Pinpoint the cell where the given text exists, returning its [X, Y] midpoint coordinate. 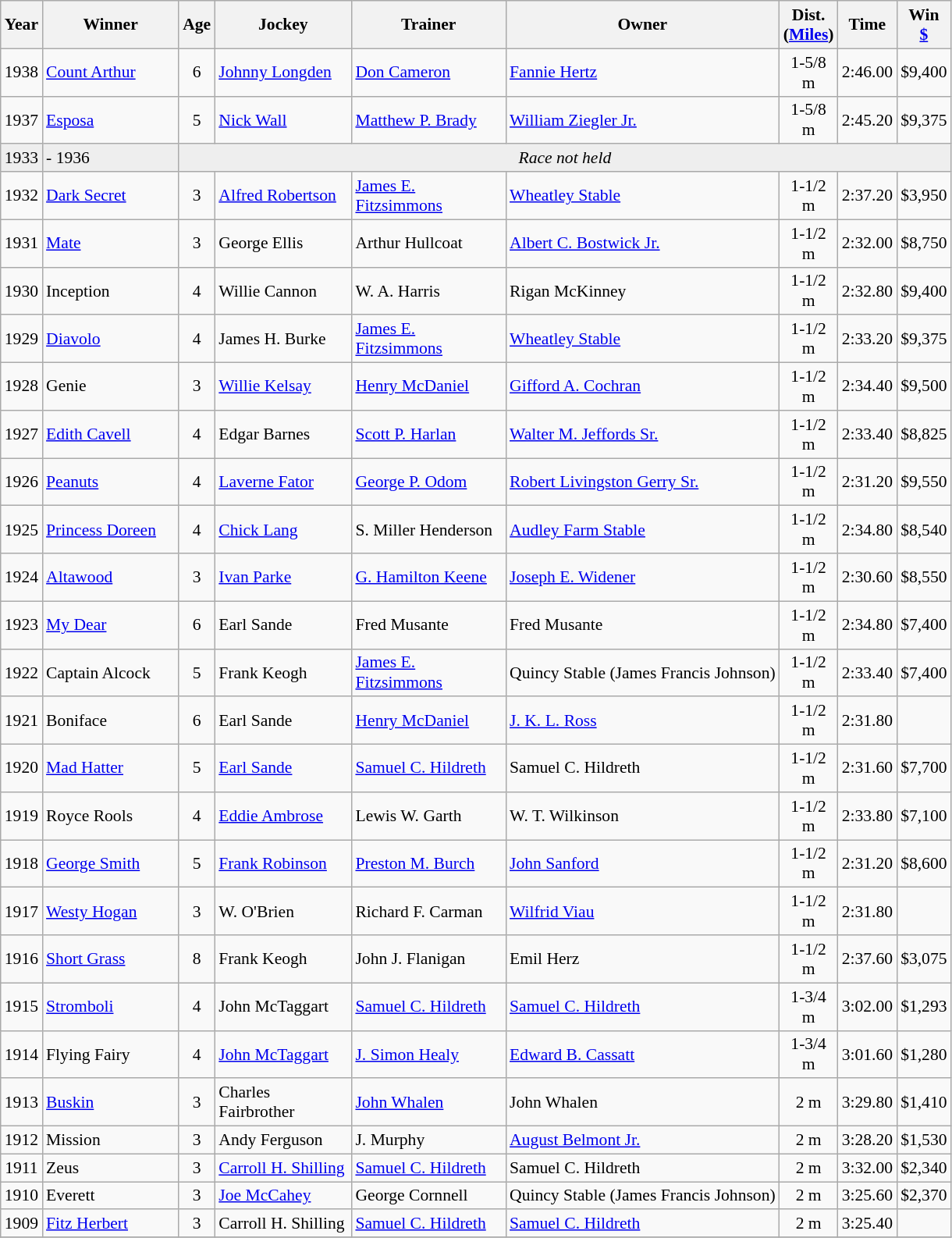
3:25.40 [868, 1224]
1912 [22, 1140]
Robert Livingston Gerry Sr. [643, 482]
- 1936 [111, 158]
Count Arthur [111, 72]
2:45.20 [868, 120]
Peanuts [111, 482]
2:33.80 [868, 816]
1930 [22, 290]
Alfred Robertson [282, 195]
Time [868, 25]
1932 [22, 195]
William Ziegler Jr. [643, 120]
1919 [22, 816]
August Belmont Jr. [643, 1140]
Walter M. Jeffords Sr. [643, 434]
Inception [111, 290]
Fannie Hertz [643, 72]
$8,550 [924, 578]
2:30.60 [868, 578]
Altawood [111, 578]
Edgar Barnes [282, 434]
2:34.40 [868, 387]
John J. Flanigan [428, 959]
2:31.60 [868, 768]
2:33.20 [868, 339]
Everett [111, 1196]
3:29.80 [868, 1102]
Buskin [111, 1102]
My Dear [111, 624]
Ivan Parke [282, 578]
Lewis W. Garth [428, 816]
W. O'Brien [282, 912]
Eddie Ambrose [282, 816]
$9,500 [924, 387]
George P. Odom [428, 482]
J. K. L. Ross [643, 721]
Charles Fairbrother [282, 1102]
Richard F. Carman [428, 912]
Edith Cavell [111, 434]
Frank Robinson [282, 863]
Race not held [565, 158]
Genie [111, 387]
3:25.60 [868, 1196]
1909 [22, 1224]
$7,700 [924, 768]
Emil Herz [643, 959]
2:32.80 [868, 290]
$3,950 [924, 195]
James H. Burke [282, 339]
Arthur Hullcoat [428, 244]
$8,825 [924, 434]
George Ellis [282, 244]
Westy Hogan [111, 912]
$9,550 [924, 482]
$2,340 [924, 1168]
1927 [22, 434]
1938 [22, 72]
1920 [22, 768]
W. T. Wilkinson [643, 816]
Dark Secret [111, 195]
W. A. Harris [428, 290]
1918 [22, 863]
Scott P. Harlan [428, 434]
Willie Cannon [282, 290]
Esposa [111, 120]
$8,600 [924, 863]
Joseph E. Widener [643, 578]
1922 [22, 673]
J. Murphy [428, 1140]
Owner [643, 25]
Age [197, 25]
G. Hamilton Keene [428, 578]
Nick Wall [282, 120]
1914 [22, 1054]
Short Grass [111, 959]
Fitz Herbert [111, 1224]
3:01.60 [868, 1054]
Dist. (Miles) [808, 25]
Wilfrid Viau [643, 912]
Captain Alcock [111, 673]
S. Miller Henderson [428, 529]
1933 [22, 158]
Jockey [282, 25]
$7,100 [924, 816]
Albert C. Bostwick Jr. [643, 244]
Don Cameron [428, 72]
Laverne Fator [282, 482]
Matthew P. Brady [428, 120]
Zeus [111, 1168]
1928 [22, 387]
2:32.00 [868, 244]
Win$ [924, 25]
1937 [22, 120]
3:32.00 [868, 1168]
1926 [22, 482]
$1,410 [924, 1102]
1925 [22, 529]
Royce Rools [111, 816]
Boniface [111, 721]
Flying Fairy [111, 1054]
$2,370 [924, 1196]
1931 [22, 244]
George Smith [111, 863]
Joe McCahey [282, 1196]
1917 [22, 912]
Princess Doreen [111, 529]
1913 [22, 1102]
$1,280 [924, 1054]
Year [22, 25]
1910 [22, 1196]
$3,075 [924, 959]
1916 [22, 959]
Stromboli [111, 1007]
Winner [111, 25]
3:28.20 [868, 1140]
$8,750 [924, 244]
$8,540 [924, 529]
Mission [111, 1140]
Edward B. Cassatt [643, 1054]
Johnny Longden [282, 72]
Trainer [428, 25]
Andy Ferguson [282, 1140]
1929 [22, 339]
George Cornnell [428, 1196]
1915 [22, 1007]
1921 [22, 721]
Mate [111, 244]
John Sanford [643, 863]
8 [197, 959]
2:37.60 [868, 959]
Preston M. Burch [428, 863]
Gifford A. Cochran [643, 387]
$1,530 [924, 1140]
2:37.20 [868, 195]
Rigan McKinney [643, 290]
1911 [22, 1168]
3:02.00 [868, 1007]
Chick Lang [282, 529]
$1,293 [924, 1007]
Diavolo [111, 339]
Audley Farm Stable [643, 529]
2:46.00 [868, 72]
Mad Hatter [111, 768]
J. Simon Healy [428, 1054]
Willie Kelsay [282, 387]
1924 [22, 578]
1923 [22, 624]
